Return the [x, y] coordinate for the center point of the cell that contains the specified text.  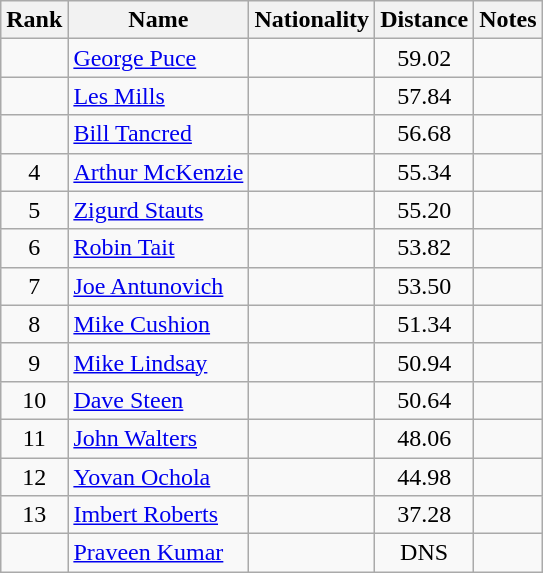
53.82 [424, 248]
Praveen Kumar [158, 553]
5 [34, 210]
55.34 [424, 172]
Zigurd Stauts [158, 210]
Nationality [312, 20]
6 [34, 248]
51.34 [424, 324]
8 [34, 324]
Name [158, 20]
55.20 [424, 210]
59.02 [424, 58]
9 [34, 362]
11 [34, 438]
Notes [508, 20]
Imbert Roberts [158, 515]
12 [34, 477]
Rank [34, 20]
44.98 [424, 477]
7 [34, 286]
50.94 [424, 362]
37.28 [424, 515]
Les Mills [158, 96]
DNS [424, 553]
57.84 [424, 96]
Yovan Ochola [158, 477]
10 [34, 400]
Dave Steen [158, 400]
56.68 [424, 134]
Distance [424, 20]
50.64 [424, 400]
Arthur McKenzie [158, 172]
48.06 [424, 438]
Joe Antunovich [158, 286]
George Puce [158, 58]
53.50 [424, 286]
13 [34, 515]
John Walters [158, 438]
Mike Cushion [158, 324]
4 [34, 172]
Robin Tait [158, 248]
Mike Lindsay [158, 362]
Bill Tancred [158, 134]
